Detect which cell encompasses the target text, then output its [X, Y] center coordinate. 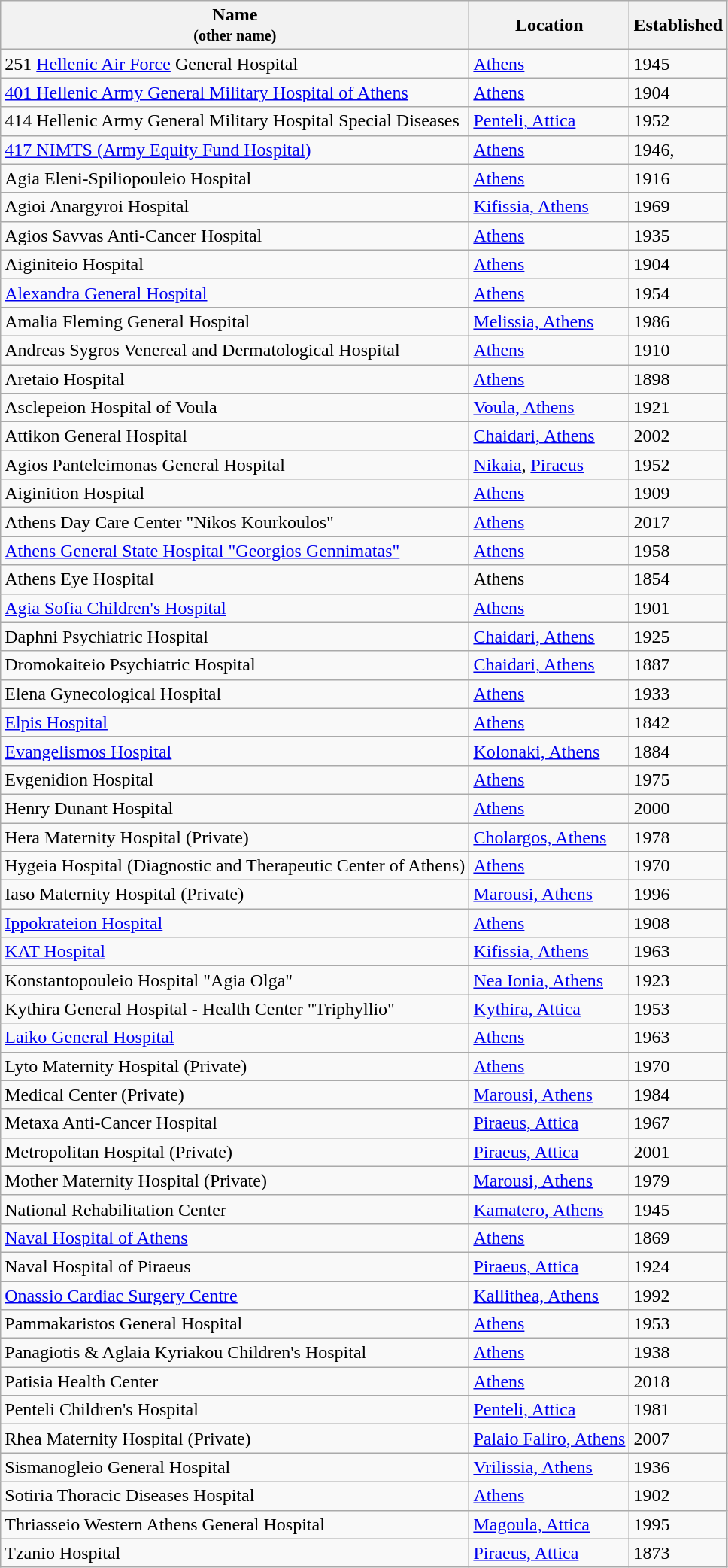
1984 [678, 1095]
Melissia, Athens [549, 321]
Penteli Children's Hospital [235, 1410]
1884 [678, 751]
417 NIMTS (Army Equity Fund Hospital) [235, 150]
Mother Maternity Hospital (Private) [235, 1181]
Agios Panteleimonas General Hospital [235, 465]
1842 [678, 722]
2017 [678, 522]
1909 [678, 494]
1869 [678, 1238]
1958 [678, 551]
Nikaia, Piraeus [549, 465]
1936 [678, 1467]
1908 [678, 923]
Asclepeion Hospital of Voula [235, 408]
Elena Gynecological Hospital [235, 694]
Established [678, 26]
1923 [678, 980]
1935 [678, 236]
Metropolitan Hospital (Private) [235, 1152]
Konstantopouleio Hospital "Agia Olga" [235, 980]
Cholargos, Athens [549, 837]
Aiginiteio Hospital [235, 264]
Laiko General Hospital [235, 1038]
Evgenidion Hospital [235, 779]
Pammakaristos General Hospital [235, 1324]
1924 [678, 1266]
Vrilissia, Athens [549, 1467]
Naval Hospital of Athens [235, 1238]
Athens Day Care Center "Nikos Kourkoulos" [235, 522]
2002 [678, 436]
Medical Center (Private) [235, 1095]
1938 [678, 1353]
1898 [678, 378]
Magoula, Attica [549, 1524]
Dromokaiteio Psychiatric Hospital [235, 665]
National Rehabilitation Center [235, 1209]
1967 [678, 1123]
1854 [678, 579]
Patisia Health Center [235, 1381]
2018 [678, 1381]
Aretaio Hospital [235, 378]
Evangelismos Hospital [235, 751]
Location [549, 26]
Aiginition Hospital [235, 494]
Agios Savvas Anti-Cancer Hospital [235, 236]
Panagiotis & Aglaia Kyriakou Children's Hospital [235, 1353]
Athens General State Hospital "Georgios Gennimatas" [235, 551]
1921 [678, 408]
1995 [678, 1524]
Naval Hospital of Piraeus [235, 1266]
1946, [678, 150]
1979 [678, 1181]
Tzanio Hospital [235, 1553]
Andreas Sygros Venereal and Dermatological Hospital [235, 350]
1887 [678, 665]
Kallithea, Athens [549, 1295]
Athens Eye Hospital [235, 579]
Thriasseio Western Athens General Hospital [235, 1524]
Rhea Maternity Hospital (Private) [235, 1439]
1873 [678, 1553]
2001 [678, 1152]
Amalia Fleming General Hospital [235, 321]
Kamatero, Athens [549, 1209]
1969 [678, 207]
401 Hellenic Army General Military Hospital of Athens [235, 93]
1981 [678, 1410]
1975 [678, 779]
Ippokrateion Hospital [235, 923]
Kolonaki, Athens [549, 751]
Hera Maternity Hospital (Private) [235, 837]
Name (other name) [235, 26]
2007 [678, 1439]
251 Hellenic Air Force General Hospital [235, 64]
1978 [678, 837]
1902 [678, 1496]
Sotiria Thoracic Diseases Hospital [235, 1496]
Agia Eleni-Spiliopouleio Hospital [235, 178]
Agioi Anargyroi Hospital [235, 207]
Attikon General Hospital [235, 436]
Palaio Faliro, Athens [549, 1439]
Henry Dunant Hospital [235, 808]
Voula, Athens [549, 408]
Lyto Maternity Hospital (Private) [235, 1066]
Agia Sofia Children's Hospital [235, 608]
1910 [678, 350]
1992 [678, 1295]
Kythira General Hospital - Health Center "Triphyllio" [235, 1009]
1925 [678, 637]
KAT Hospital [235, 952]
Sismanogleio General Hospital [235, 1467]
Elpis Hospital [235, 722]
2000 [678, 808]
1996 [678, 895]
Alexandra General Hospital [235, 293]
414 Hellenic Army General Military Hospital Special Diseases [235, 121]
1954 [678, 293]
1986 [678, 321]
Hygeia Hospital (Diagnostic and Therapeutic Center of Athens) [235, 866]
Onassio Cardiac Surgery Centre [235, 1295]
1933 [678, 694]
1916 [678, 178]
Nea Ionia, Athens [549, 980]
Daphni Psychiatric Hospital [235, 637]
Iaso Maternity Hospital (Private) [235, 895]
Kythira, Attica [549, 1009]
Metaxa Anti-Cancer Hospital [235, 1123]
1901 [678, 608]
